Search for the cell housing the specified text and yield its [x, y] center coordinate. 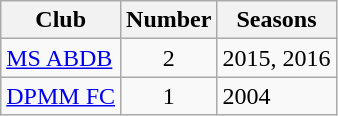
MS ABDB [61, 58]
2 [169, 58]
Seasons [276, 20]
Club [61, 20]
Number [169, 20]
2015, 2016 [276, 58]
1 [169, 96]
DPMM FC [61, 96]
2004 [276, 96]
